Determine the (x, y) coordinate at the center of the cell enclosing the given text.  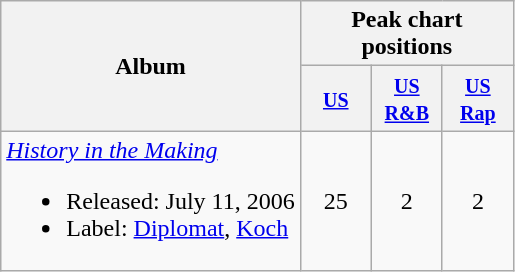
US Rap (478, 98)
Album (150, 66)
US R&B (406, 98)
History in the MakingReleased: July 11, 2006Label: Diplomat, Koch (150, 201)
US (336, 98)
25 (336, 201)
Peak chart positions (406, 34)
